Find where the given text appears and provide that cell's center as (X, Y) coordinate. 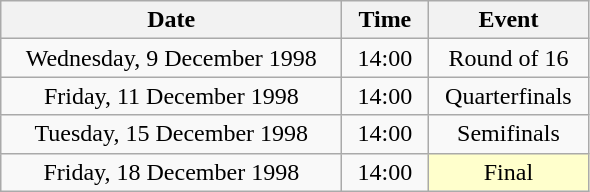
Event (508, 20)
Friday, 11 December 1998 (172, 96)
Final (508, 172)
Semifinals (508, 134)
Quarterfinals (508, 96)
Friday, 18 December 1998 (172, 172)
Time (385, 20)
Date (172, 20)
Tuesday, 15 December 1998 (172, 134)
Round of 16 (508, 58)
Wednesday, 9 December 1998 (172, 58)
